Pinpoint the cell where the given text exists, returning its [X, Y] midpoint coordinate. 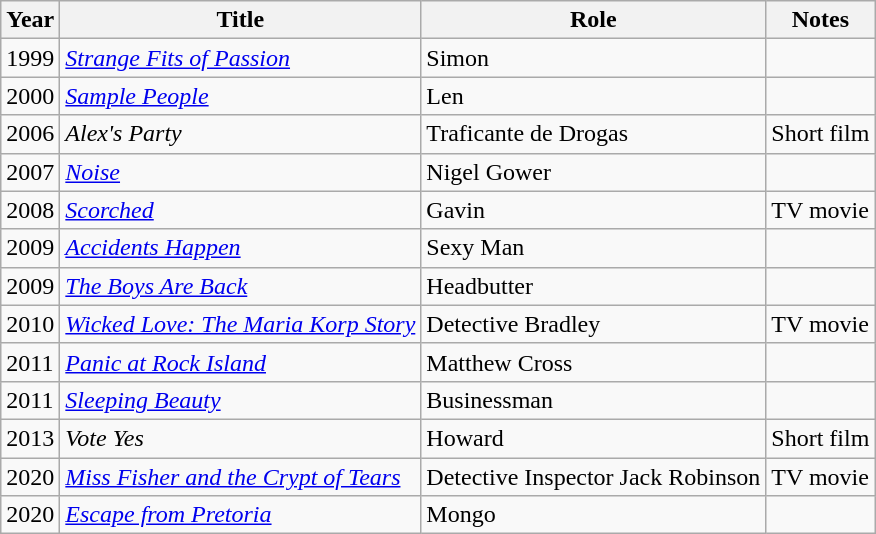
Accidents Happen [240, 248]
Headbutter [594, 286]
The Boys Are Back [240, 286]
Title [240, 20]
Noise [240, 172]
Detective Inspector Jack Robinson [594, 477]
Simon [594, 58]
Traficante de Drogas [594, 134]
Scorched [240, 210]
Alex's Party [240, 134]
Escape from Pretoria [240, 515]
Panic at Rock Island [240, 362]
Strange Fits of Passion [240, 58]
Nigel Gower [594, 172]
2008 [30, 210]
Detective Bradley [594, 324]
2006 [30, 134]
Vote Yes [240, 438]
2010 [30, 324]
Gavin [594, 210]
2007 [30, 172]
Sample People [240, 96]
2013 [30, 438]
Sleeping Beauty [240, 400]
Howard [594, 438]
Year [30, 20]
Len [594, 96]
Matthew Cross [594, 362]
Mongo [594, 515]
2000 [30, 96]
Miss Fisher and the Crypt of Tears [240, 477]
Notes [820, 20]
Sexy Man [594, 248]
Wicked Love: The Maria Korp Story [240, 324]
Businessman [594, 400]
Role [594, 20]
1999 [30, 58]
